Identify which cell holds the provided text, then report its [x, y] central coordinate. 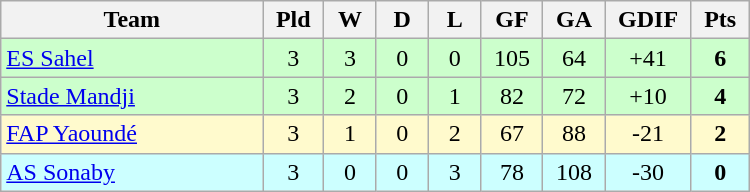
Stade Mandji [132, 96]
4 [720, 96]
AS Sonaby [132, 172]
64 [574, 58]
88 [574, 134]
82 [512, 96]
ES Sahel [132, 58]
+10 [648, 96]
72 [574, 96]
D [402, 20]
6 [720, 58]
W [350, 20]
108 [574, 172]
GDIF [648, 20]
105 [512, 58]
-21 [648, 134]
GF [512, 20]
Pts [720, 20]
L [454, 20]
FAP Yaoundé [132, 134]
Team [132, 20]
GA [574, 20]
Pld [294, 20]
67 [512, 134]
+41 [648, 58]
78 [512, 172]
-30 [648, 172]
